Determine the [x, y] coordinate at the center of the cell enclosing the given text.  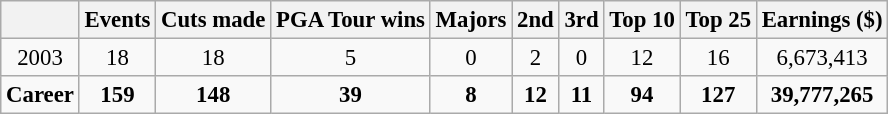
Earnings ($) [822, 20]
PGA Tour wins [351, 20]
127 [718, 95]
Cuts made [214, 20]
2003 [40, 58]
11 [582, 95]
39 [351, 95]
94 [642, 95]
Top 25 [718, 20]
Career [40, 95]
2nd [536, 20]
2 [536, 58]
148 [214, 95]
Majors [470, 20]
39,777,265 [822, 95]
Top 10 [642, 20]
16 [718, 58]
8 [470, 95]
Events [117, 20]
6,673,413 [822, 58]
159 [117, 95]
5 [351, 58]
3rd [582, 20]
